Identify which cell holds the provided text, then report its [x, y] central coordinate. 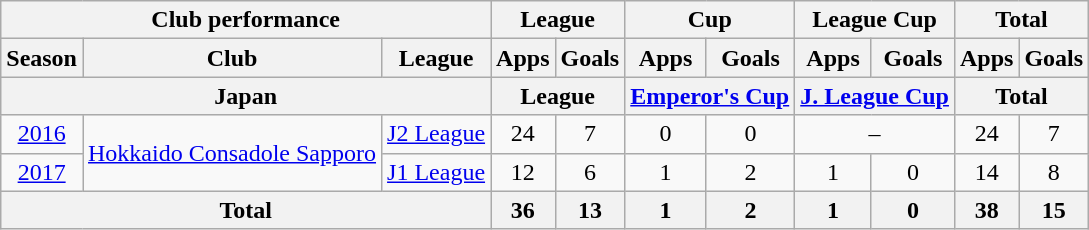
13 [590, 210]
8 [1054, 172]
J1 League [436, 172]
36 [523, 210]
12 [523, 172]
Hokkaido Consadole Sapporo [232, 153]
League Cup [875, 20]
15 [1054, 210]
– [875, 134]
2017 [42, 172]
Japan [246, 96]
38 [986, 210]
Season [42, 58]
J. League Cup [875, 96]
Club [232, 58]
2016 [42, 134]
J2 League [436, 134]
6 [590, 172]
Emperor's Cup [710, 96]
14 [986, 172]
Club performance [246, 20]
Cup [710, 20]
